Capture the cell that displays the provided text and extract its (X, Y) central coordinate. 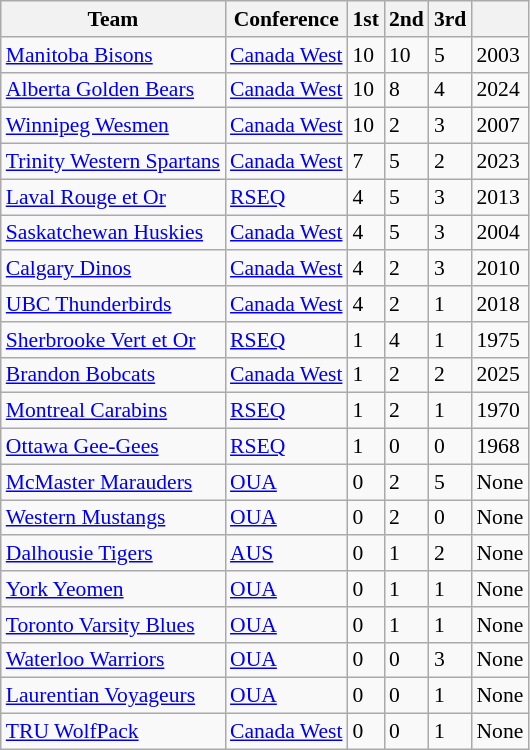
8 (406, 90)
Laval Rouge et Or (113, 197)
2007 (500, 126)
McMaster Marauders (113, 482)
2024 (500, 90)
TRU WolfPack (113, 732)
2023 (500, 162)
York Yeomen (113, 589)
1st (366, 19)
1968 (500, 447)
1970 (500, 411)
Sherbrooke Vert et Or (113, 340)
Ottawa Gee-Gees (113, 447)
Manitoba Bisons (113, 55)
Dalhousie Tigers (113, 554)
Saskatchewan Huskies (113, 233)
2025 (500, 375)
Brandon Bobcats (113, 375)
Laurentian Voyageurs (113, 696)
Western Mustangs (113, 518)
Team (113, 19)
2013 (500, 197)
Alberta Golden Bears (113, 90)
Waterloo Warriors (113, 660)
3rd (450, 19)
2018 (500, 304)
2010 (500, 269)
Conference (286, 19)
Trinity Western Spartans (113, 162)
7 (366, 162)
Calgary Dinos (113, 269)
AUS (286, 554)
Winnipeg Wesmen (113, 126)
Montreal Carabins (113, 411)
2003 (500, 55)
Toronto Varsity Blues (113, 625)
2004 (500, 233)
1975 (500, 340)
2nd (406, 19)
UBC Thunderbirds (113, 304)
